For the text-containing cell, return its midpoint in (x, y) coordinate format. 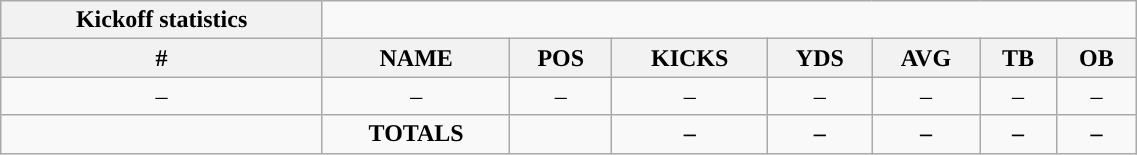
OB (1096, 58)
AVG (926, 58)
TB (1018, 58)
YDS (820, 58)
TOTALS (416, 134)
Kickoff statistics (162, 20)
POS (561, 58)
NAME (416, 58)
KICKS (690, 58)
# (162, 58)
